For the text-containing cell, return its midpoint in [x, y] coordinate format. 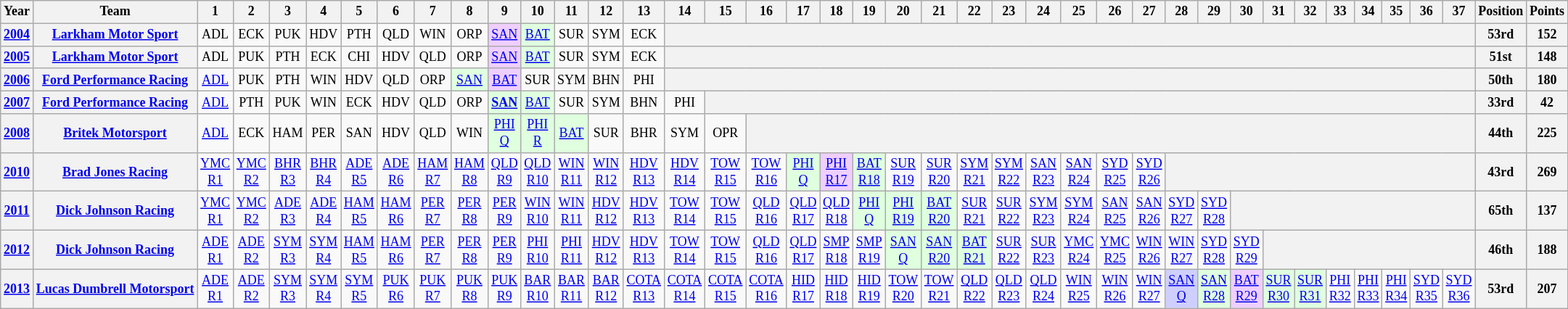
QLD R23 [1009, 289]
SYD R26 [1149, 172]
PUK R7 [432, 289]
ADE R4 [324, 211]
33 [1339, 12]
6 [396, 12]
BAT R21 [974, 250]
ADE R6 [396, 172]
SYD R25 [1115, 172]
COTA R16 [766, 289]
44th [1501, 133]
WIN R12 [606, 172]
YMC R25 [1115, 250]
BAR R12 [606, 289]
2008 [17, 133]
Brad Jones Racing [115, 172]
HAM R8 [470, 172]
2011 [17, 211]
29 [1215, 12]
180 [1547, 80]
17 [803, 12]
Lucas Dumbrell Motorsport [115, 289]
2012 [17, 250]
PHI R32 [1339, 289]
SMP R19 [869, 250]
SAN R24 [1079, 172]
43rd [1501, 172]
HID R19 [869, 289]
SAN R26 [1149, 211]
HAM R7 [432, 172]
SMP R18 [837, 250]
SYM R24 [1079, 211]
14 [684, 12]
37 [1458, 12]
PHI R [538, 133]
WIN R10 [538, 211]
31 [1278, 12]
2004 [17, 35]
SAN R23 [1043, 172]
33rd [1501, 102]
SUR R19 [903, 172]
19 [869, 12]
BAT R20 [939, 211]
TOW R21 [939, 289]
HID R17 [803, 289]
ADE R3 [287, 211]
36 [1427, 12]
11 [572, 12]
207 [1547, 289]
SUR R20 [939, 172]
25 [1079, 12]
BAR R11 [572, 289]
CHI [360, 57]
12 [606, 12]
SYD R27 [1181, 211]
Year [17, 12]
SUR R21 [974, 211]
SYM R23 [1043, 211]
137 [1547, 211]
SAN R25 [1115, 211]
28 [1181, 12]
3 [287, 12]
1 [216, 12]
QLD R22 [974, 289]
PHI R17 [837, 172]
COTA R13 [644, 289]
30 [1247, 12]
PUK R6 [396, 289]
COTA R15 [726, 289]
BAT R29 [1247, 289]
2005 [17, 57]
20 [903, 12]
152 [1547, 35]
PER [324, 133]
18 [837, 12]
SAN R28 [1215, 289]
SYD R35 [1427, 289]
15 [726, 12]
34 [1368, 12]
PHI R34 [1396, 289]
5 [360, 12]
10 [538, 12]
QLD R18 [837, 211]
SYM R5 [360, 289]
2 [251, 12]
QLD R10 [538, 172]
TOW R16 [766, 172]
24 [1043, 12]
26 [1115, 12]
21 [939, 12]
SYD R36 [1458, 289]
Points [1547, 12]
8 [470, 12]
50th [1501, 80]
BHR [644, 133]
ADE R5 [360, 172]
PUK R8 [470, 289]
2006 [17, 80]
SYM R22 [1009, 172]
TOW R20 [903, 289]
PHI R33 [1368, 289]
PHI R11 [572, 250]
46th [1501, 250]
16 [766, 12]
SUR R31 [1310, 289]
7 [432, 12]
2013 [17, 289]
SUR R30 [1278, 289]
HID R18 [837, 289]
148 [1547, 57]
WIN R25 [1079, 289]
188 [1547, 250]
2010 [17, 172]
OPR [726, 133]
27 [1149, 12]
BHR R4 [324, 172]
BHR R3 [287, 172]
COTA R14 [684, 289]
22 [974, 12]
35 [1396, 12]
42 [1547, 102]
SYM R21 [974, 172]
225 [1547, 133]
SYD R29 [1247, 250]
PUK R9 [504, 289]
Team [115, 12]
23 [1009, 12]
BAR R10 [538, 289]
SAN R20 [939, 250]
QLD R9 [504, 172]
51st [1501, 57]
Position [1501, 12]
4 [324, 12]
65th [1501, 211]
9 [504, 12]
SUR R23 [1043, 250]
32 [1310, 12]
Britek Motorsport [115, 133]
PHI R19 [903, 211]
269 [1547, 172]
2007 [17, 102]
HDV R14 [684, 172]
13 [644, 12]
YMC R24 [1079, 250]
BAT R18 [869, 172]
PHI R10 [538, 250]
QLD R24 [1043, 289]
HAM [287, 133]
